Detect which cell encompasses the target text, then output its (X, Y) center coordinate. 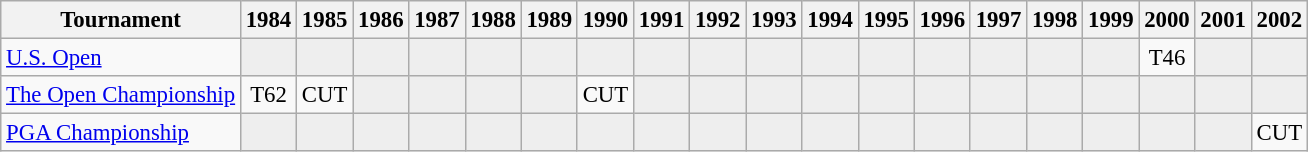
2001 (1223, 20)
1991 (661, 20)
1989 (549, 20)
PGA Championship (121, 133)
1997 (998, 20)
The Open Championship (121, 95)
1987 (437, 20)
1990 (605, 20)
Tournament (121, 20)
2000 (1167, 20)
T46 (1167, 58)
1984 (268, 20)
1995 (886, 20)
1998 (1055, 20)
1986 (381, 20)
1996 (942, 20)
2002 (1279, 20)
1994 (830, 20)
1985 (325, 20)
1992 (718, 20)
1988 (493, 20)
U.S. Open (121, 58)
1999 (1111, 20)
T62 (268, 95)
1993 (774, 20)
